Scan for the cell matching the given text and deliver its [X, Y] coordinate at center. 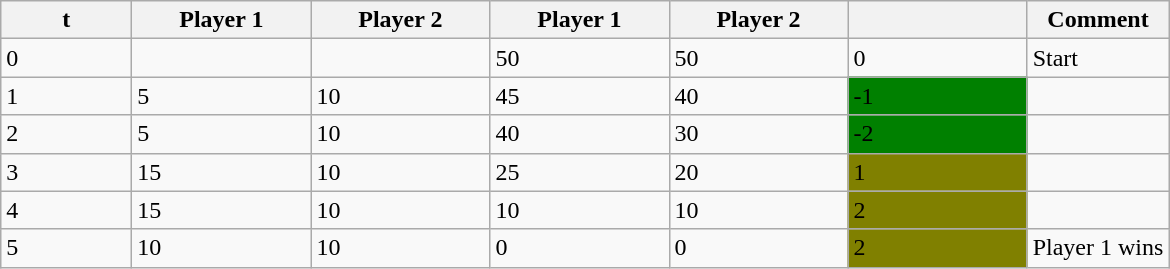
Player 1 wins [1098, 248]
45 [580, 96]
30 [758, 134]
-2 [938, 134]
-1 [938, 96]
t [66, 20]
3 [66, 172]
Start [1098, 58]
25 [580, 172]
20 [758, 172]
Comment [1098, 20]
4 [66, 210]
